Extract the (x, y) coordinate from the center of the cell holding the provided text.  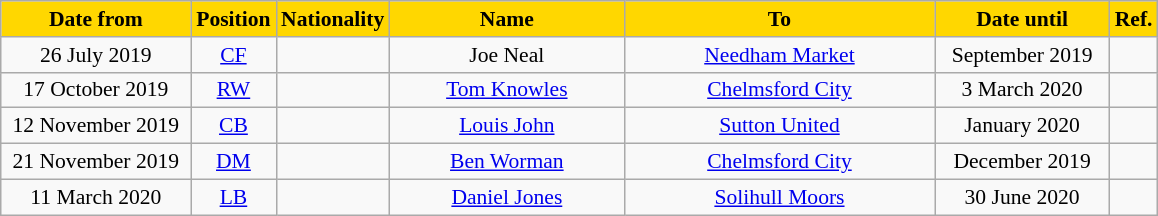
RW (234, 90)
September 2019 (1022, 55)
December 2019 (1022, 162)
Ben Worman (506, 162)
Ref. (1134, 19)
Name (506, 19)
Sutton United (779, 126)
Tom Knowles (506, 90)
January 2020 (1022, 126)
Louis John (506, 126)
17 October 2019 (96, 90)
Date until (1022, 19)
21 November 2019 (96, 162)
Needham Market (779, 55)
Joe Neal (506, 55)
3 March 2020 (1022, 90)
Nationality (332, 19)
To (779, 19)
Daniel Jones (506, 197)
Position (234, 19)
LB (234, 197)
Solihull Moors (779, 197)
DM (234, 162)
CF (234, 55)
11 March 2020 (96, 197)
CB (234, 126)
26 July 2019 (96, 55)
30 June 2020 (1022, 197)
12 November 2019 (96, 126)
Date from (96, 19)
